Determine the (X, Y) coordinate at the center of the cell enclosing the given text.  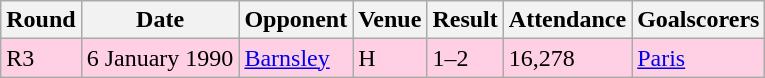
16,278 (567, 58)
R3 (41, 58)
1–2 (465, 58)
Barnsley (296, 58)
Goalscorers (698, 20)
Attendance (567, 20)
Paris (698, 58)
6 January 1990 (160, 58)
Round (41, 20)
Opponent (296, 20)
Venue (390, 20)
Result (465, 20)
H (390, 58)
Date (160, 20)
